Provide the [X, Y] coordinate of the cell's center where the given text is located.  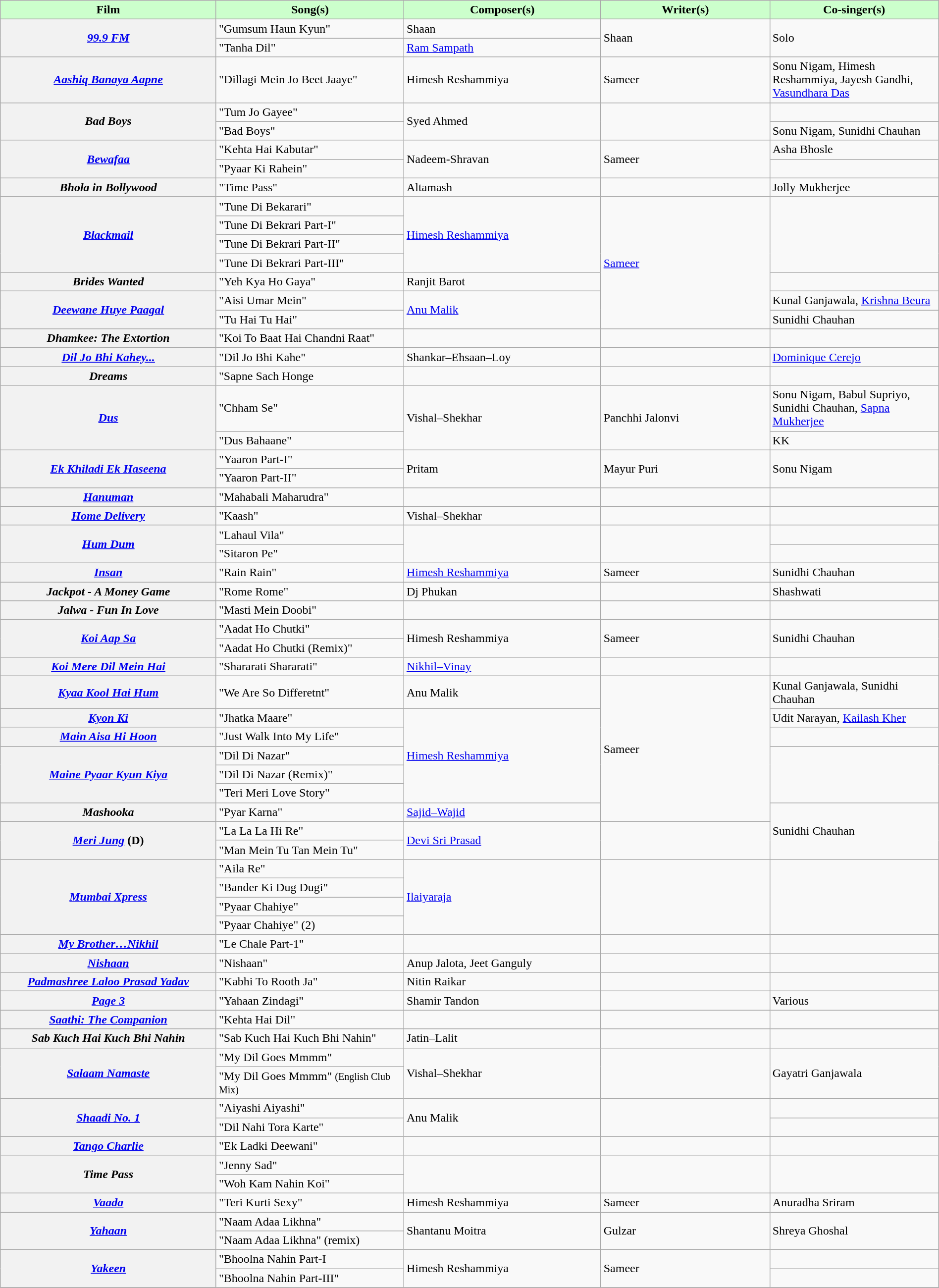
"Naam Adaa Likhna" [310, 1221]
Koi Aap Sa [108, 639]
"Koi To Baat Hai Chandni Raat" [310, 338]
Gayatri Ganjawala [854, 1073]
Dhamkee: The Extortion [108, 338]
Ilaiyaraja [502, 897]
"Dil Di Nazar (Remix)" [310, 774]
Song(s) [310, 10]
Sonu Nigam [854, 469]
Asha Bhosle [854, 150]
Composer(s) [502, 10]
Saathi: The Companion [108, 1020]
Udit Narayan, Kailash Kher [854, 718]
"Mahabali Maharudra" [310, 497]
Anup Jalota, Jeet Ganguly [502, 963]
"My Dil Goes Mmmm" [310, 1057]
"Pyaar Chahiye" (2) [310, 925]
"Aadat Ho Chutki" [310, 629]
Co-singer(s) [854, 10]
Devi Sri Prasad [502, 840]
"Tune Di Bekrari Part-II" [310, 244]
"Dillagi Mein Jo Beet Jaaye" [310, 80]
Vaada [108, 1202]
"Jhatka Maare" [310, 718]
"Yaaron Part-II" [310, 478]
Hum Dum [108, 544]
"Shararati Shararati" [310, 667]
Meri Jung (D) [108, 840]
Jackpot - A Money Game [108, 591]
Syed Ahmed [502, 121]
Tango Charlie [108, 1146]
Yakeen [108, 1269]
Shaadi No. 1 [108, 1118]
Sonu Nigam, Sunidhi Chauhan [854, 131]
Time Pass [108, 1174]
Koi Mere Dil Mein Hai [108, 667]
"Ek Ladki Deewani" [310, 1146]
"Rome Rome" [310, 591]
"Pyaar Ki Rahein" [310, 168]
"Kehta Hai Kabutar" [310, 150]
"Tu Hai Tu Hai" [310, 320]
Mayur Puri [685, 469]
Writer(s) [685, 10]
Shashwati [854, 591]
"Bhoolna Nahin Part-III" [310, 1278]
Brides Wanted [108, 282]
Jolly Mukherjee [854, 187]
Dreams [108, 376]
"Aiyashi Aiyashi" [310, 1108]
Shantanu Moitra [502, 1231]
"Sapne Sach Honge [310, 376]
Various [854, 1001]
99.9 FM [108, 38]
My Brother…Nikhil [108, 944]
Bad Boys [108, 121]
"Teri Kurti Sexy" [310, 1202]
Film [108, 10]
"Tanha Dil" [310, 48]
Nitin Raikar [502, 982]
"My Dil Goes Mmmm" (English Club Mix) [310, 1083]
"Kabhi To Rooth Ja" [310, 982]
"Jenny Sad" [310, 1165]
Kyon Ki [108, 718]
"Yeh Kya Ho Gaya" [310, 282]
Sonu Nigam, Babul Supriyo, Sunidhi Chauhan, Sapna Mukherjee [854, 408]
"Man Mein Tu Tan Mein Tu" [310, 850]
Deewane Huye Paagal [108, 310]
Sab Kuch Hai Kuch Bhi Nahin [108, 1038]
"Pyar Karna" [310, 812]
"Aisi Umar Mein" [310, 301]
"Just Walk Into My Life" [310, 737]
Mumbai Xpress [108, 897]
Sonu Nigam, Himesh Reshammiya, Jayesh Gandhi, Vasundhara Das [854, 80]
Aashiq Banaya Aapne [108, 80]
Ram Sampath [502, 48]
"Yahaan Zindagi" [310, 1001]
Salaam Namaste [108, 1073]
Dominique Cerejo [854, 357]
"We Are So Differetnt" [310, 693]
Shamir Tandon [502, 1001]
"Rain Rain" [310, 572]
Shankar–Ehsaan–Loy [502, 357]
Shreya Ghoshal [854, 1231]
"Bander Ki Dug Dugi" [310, 887]
"Lahaul Vila" [310, 535]
Bhola in Bollywood [108, 187]
"Tune Di Bekrari Part-III" [310, 263]
"Woh Kam Nahin Koi" [310, 1183]
Panchhi Jalonvi [685, 418]
"Tune Di Bekarari" [310, 206]
"Bhoolna Nahin Part-I [310, 1259]
Main Aisa Hi Hoon [108, 737]
Padmashree Laloo Prasad Yadav [108, 982]
Kunal Ganjawala, Krishna Beura [854, 301]
"Yaaron Part-I" [310, 459]
"Aadat Ho Chutki (Remix)" [310, 648]
"Aila Re" [310, 868]
"Naam Adaa Likhna" (remix) [310, 1240]
"Sab Kuch Hai Kuch Bhi Nahin" [310, 1038]
Kyaa Kool Hai Hum [108, 693]
Mashooka [108, 812]
"Bad Boys" [310, 131]
Dil Jo Bhi Kahey... [108, 357]
"Nishaan" [310, 963]
Yahaan [108, 1231]
Home Delivery [108, 516]
Bewafaa [108, 159]
"Kehta Hai Dil" [310, 1020]
Gulzar [685, 1231]
Solo [854, 38]
Nishaan [108, 963]
Altamash [502, 187]
"Pyaar Chahiye" [310, 906]
KK [854, 440]
Insan [108, 572]
"Masti Mein Doobi" [310, 610]
"Dil Di Nazar" [310, 755]
Pritam [502, 469]
Nadeem-Shravan [502, 159]
Jatin–Lalit [502, 1038]
Anuradha Sriram [854, 1202]
Hanuman [108, 497]
"Dil Nahi Tora Karte" [310, 1127]
"Gumsum Haun Kyun" [310, 29]
Ek Khiladi Ek Haseena [108, 469]
"Dus Bahaane" [310, 440]
Sajid–Wajid [502, 812]
Page 3 [108, 1001]
"Sitaron Pe" [310, 553]
"Time Pass" [310, 187]
"Tum Jo Gayee" [310, 112]
Nikhil–Vinay [502, 667]
Dj Phukan [502, 591]
"Dil Jo Bhi Kahe" [310, 357]
Ranjit Barot [502, 282]
"Chham Se" [310, 408]
Dus [108, 418]
"Teri Meri Love Story" [310, 793]
"Le Chale Part-1" [310, 944]
"La La La Hi Re" [310, 831]
"Tune Di Bekrari Part-I" [310, 225]
Kunal Ganjawala, Sunidhi Chauhan [854, 693]
Blackmail [108, 234]
Maine Pyaar Kyun Kiya [108, 774]
"Kaash" [310, 516]
Jalwa - Fun In Love [108, 610]
